Determine the [x, y] coordinate at the center of the cell enclosing the given text.  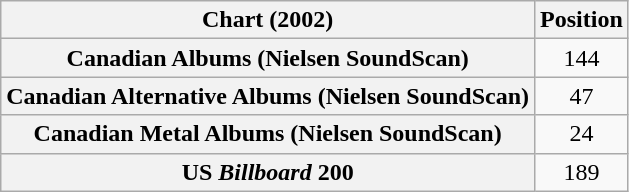
47 [582, 96]
144 [582, 58]
24 [582, 134]
189 [582, 172]
Position [582, 20]
Canadian Alternative Albums (Nielsen SoundScan) [268, 96]
Canadian Metal Albums (Nielsen SoundScan) [268, 134]
Canadian Albums (Nielsen SoundScan) [268, 58]
Chart (2002) [268, 20]
US Billboard 200 [268, 172]
